From the cell containing the given text, extract its center point as (x, y) coordinate. 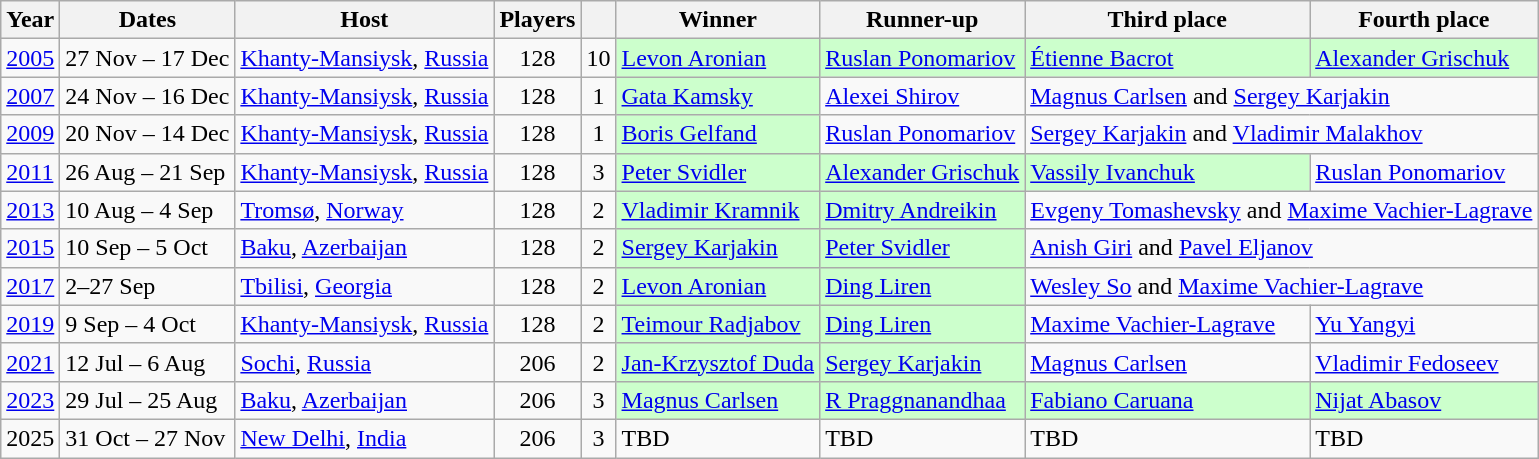
Fourth place (1424, 20)
24 Nov – 16 Dec (148, 96)
2019 (30, 324)
2005 (30, 58)
Dmitry Andreikin (922, 210)
Anish Giri and Pavel Eljanov (1282, 248)
Players (538, 20)
2–27 Sep (148, 286)
29 Jul – 25 Aug (148, 400)
2013 (30, 210)
Host (364, 20)
12 Jul – 6 Aug (148, 362)
Year (30, 20)
20 Nov – 14 Dec (148, 134)
Sergey Karjakin and Vladimir Malakhov (1282, 134)
Alexei Shirov (922, 96)
Jan-Krzysztof Duda (718, 362)
Winner (718, 20)
2009 (30, 134)
Third place (1168, 20)
Gata Kamsky (718, 96)
Fabiano Caruana (1168, 400)
2007 (30, 96)
Tbilisi, Georgia (364, 286)
Teimour Radjabov (718, 324)
Boris Gelfand (718, 134)
Maxime Vachier-Lagrave (1168, 324)
Tromsø, Norway (364, 210)
Étienne Bacrot (1168, 58)
2025 (30, 438)
2021 (30, 362)
26 Aug – 21 Sep (148, 172)
Yu Yangyi (1424, 324)
10 (598, 58)
Wesley So and Maxime Vachier-Lagrave (1282, 286)
Vassily Ivanchuk (1168, 172)
Nijat Abasov (1424, 400)
2011 (30, 172)
2017 (30, 286)
R Praggnanandhaa (922, 400)
New Delhi, India (364, 438)
10 Aug – 4 Sep (148, 210)
10 Sep – 5 Oct (148, 248)
Magnus Carlsen and Sergey Karjakin (1282, 96)
Vladimir Kramnik (718, 210)
2023 (30, 400)
2015 (30, 248)
Vladimir Fedoseev (1424, 362)
31 Oct – 27 Nov (148, 438)
Sochi, Russia (364, 362)
Runner-up (922, 20)
27 Nov – 17 Dec (148, 58)
Dates (148, 20)
Evgeny Tomashevsky and Maxime Vachier-Lagrave (1282, 210)
9 Sep – 4 Oct (148, 324)
